Search for the cell housing the specified text and yield its [x, y] center coordinate. 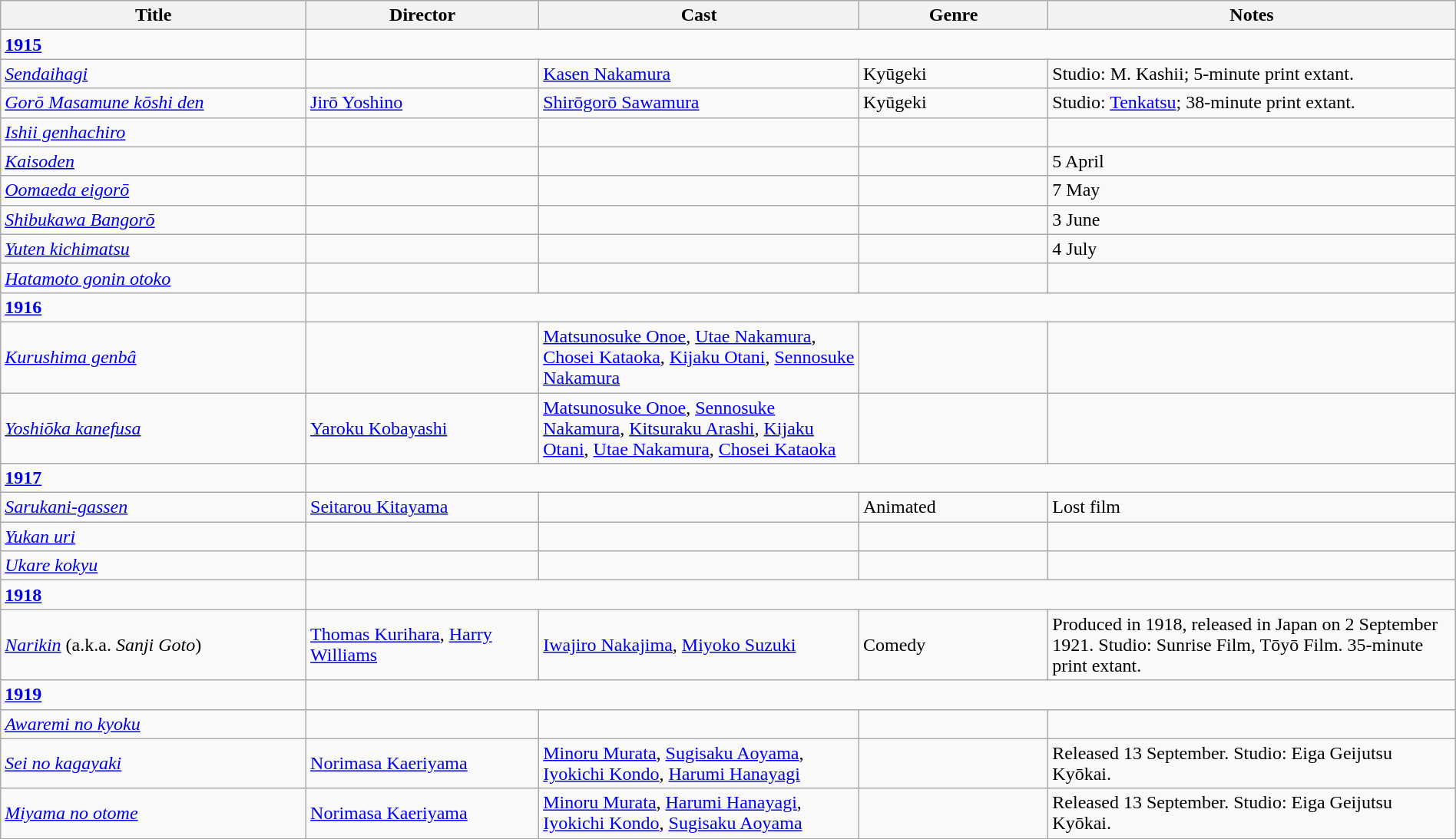
Minoru Murata, Harumi Hanayagi, Iyokichi Kondo, Sugisaku Aoyama [699, 814]
Awaremi no kyoku [154, 724]
Studio: M. Kashii; 5-minute print extant. [1252, 74]
Cast [699, 15]
Miyama no otome [154, 814]
1917 [154, 478]
Yukan uri [154, 537]
Shirōgorō Sawamura [699, 103]
Studio: Tenkatsu; 38-minute print extant. [1252, 103]
Sarukani-gassen [154, 507]
Yuten kichimatsu [154, 249]
Gorō Masamune kōshi den [154, 103]
Jirō Yoshino [422, 103]
Seitarou Kitayama [422, 507]
1916 [154, 307]
Kaisoden [154, 161]
Ishii genhachiro [154, 132]
Matsunosuke Onoe, Sennosuke Nakamura, Kitsuraku Arashi, Kijaku Otani, Utae Nakamura, Chosei Kataoka [699, 428]
Sendaihagi [154, 74]
Shibukawa Bangorō [154, 220]
Notes [1252, 15]
1918 [154, 595]
Kasen Nakamura [699, 74]
Matsunosuke Onoe, Utae Nakamura, Chosei Kataoka, Kijaku Otani, Sennosuke Nakamura [699, 357]
Yoshiōka kanefusa [154, 428]
5 April [1252, 161]
Produced in 1918, released in Japan on 2 September 1921. Studio: Sunrise Film, Tōyō Film. 35-minute print extant. [1252, 645]
Kurushima genbâ [154, 357]
Yaroku Kobayashi [422, 428]
Title [154, 15]
Lost film [1252, 507]
3 June [1252, 220]
Ukare kokyu [154, 566]
Hatamoto gonin otoko [154, 278]
Comedy [953, 645]
1919 [154, 695]
7 May [1252, 190]
1915 [154, 45]
Minoru Murata, Sugisaku Aoyama, Iyokichi Kondo, Harumi Hanayagi [699, 763]
Oomaeda eigorō [154, 190]
4 July [1252, 249]
Sei no kagayaki [154, 763]
Thomas Kurihara, Harry Williams [422, 645]
Genre [953, 15]
Iwajiro Nakajima, Miyoko Suzuki [699, 645]
Animated [953, 507]
Narikin (a.k.a. Sanji Goto) [154, 645]
Director [422, 15]
